From the cell containing the given text, extract its center point as (x, y) coordinate. 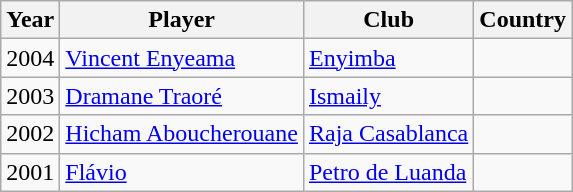
Ismaily (388, 96)
Enyimba (388, 58)
Club (388, 20)
2001 (30, 172)
Vincent Enyeama (182, 58)
2004 (30, 58)
Year (30, 20)
2002 (30, 134)
Petro de Luanda (388, 172)
Country (523, 20)
Player (182, 20)
Flávio (182, 172)
Dramane Traoré (182, 96)
Raja Casablanca (388, 134)
Hicham Aboucherouane (182, 134)
2003 (30, 96)
